Identify which cell holds the provided text, then report its (X, Y) central coordinate. 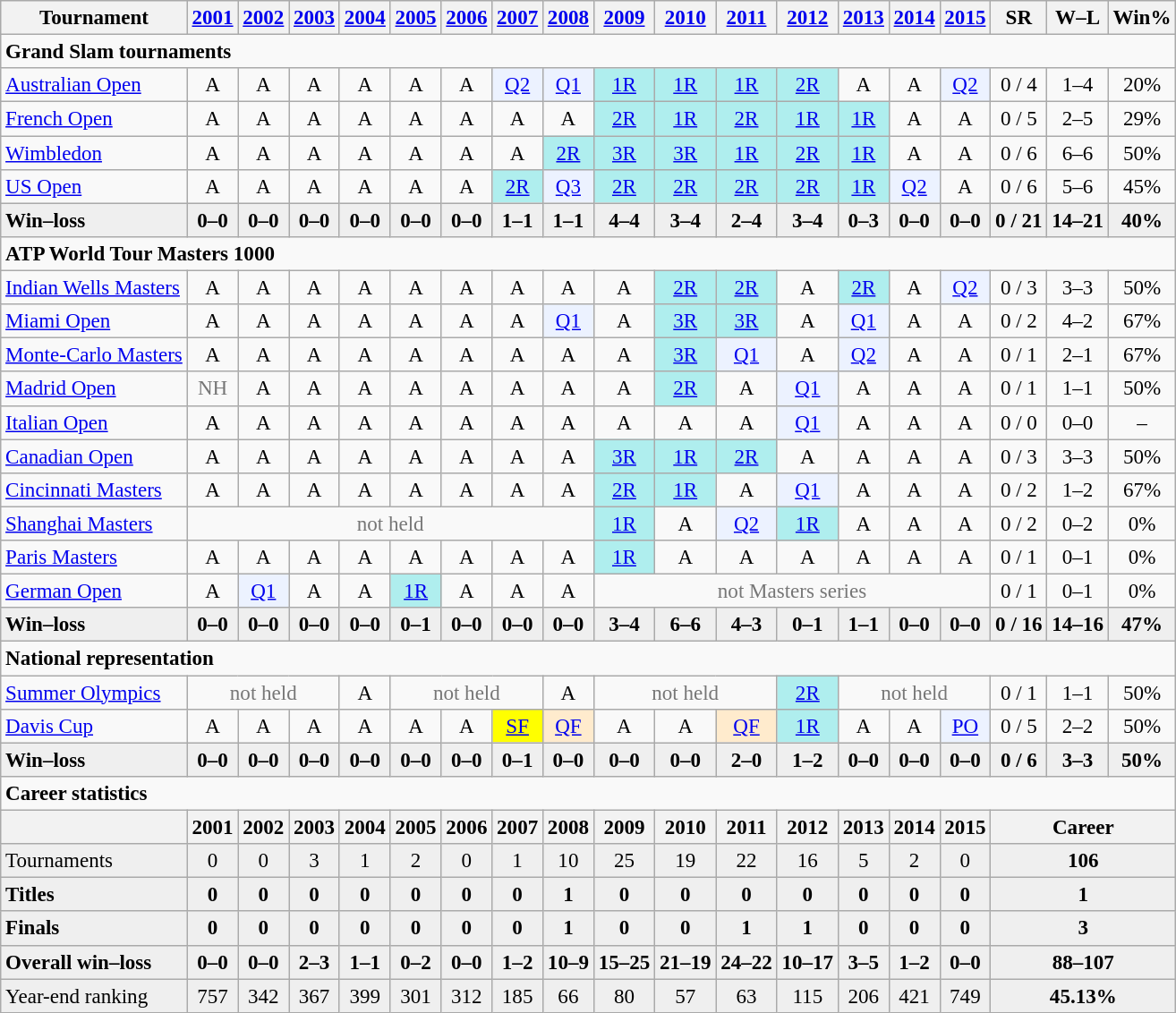
10–17 (807, 962)
367 (315, 996)
2–4 (746, 220)
Tournaments (94, 861)
5 (863, 861)
Career statistics (589, 794)
1–4 (1078, 85)
21–19 (686, 962)
Monte-Carlo Masters (94, 355)
66 (569, 996)
2–1 (1078, 355)
French Open (94, 119)
22 (746, 861)
4–3 (746, 625)
421 (915, 996)
45.13% (1083, 996)
SF (517, 727)
Summer Olympics (94, 693)
20% (1142, 85)
NH (213, 389)
Italian Open (94, 422)
Tournament (94, 18)
5–6 (1078, 187)
0 / 16 (1018, 625)
Q3 (569, 187)
45% (1142, 187)
Year-end ranking (94, 996)
German Open (94, 592)
Finals (94, 929)
Davis Cup (94, 727)
W–L (1078, 18)
Indian Wells Masters (94, 288)
57 (686, 996)
Overall win–loss (94, 962)
47% (1142, 625)
25 (624, 861)
ATP World Tour Masters 1000 (589, 254)
80 (624, 996)
106 (1083, 861)
24–22 (746, 962)
0 / 0 (1018, 422)
2–0 (746, 760)
Shanghai Masters (94, 524)
3–5 (863, 962)
399 (365, 996)
National representation (589, 659)
14–16 (1078, 625)
10–9 (569, 962)
Titles (94, 895)
Miami Open (94, 321)
Wimbledon (94, 153)
– (1142, 422)
185 (517, 996)
not Masters series (791, 592)
Grand Slam tournaments (589, 52)
206 (863, 996)
63 (746, 996)
88–107 (1083, 962)
Career (1083, 828)
0–3 (863, 220)
342 (263, 996)
Madrid Open (94, 389)
749 (965, 996)
312 (467, 996)
301 (415, 996)
4–4 (624, 220)
15–25 (624, 962)
16 (807, 861)
757 (213, 996)
115 (807, 996)
14–21 (1078, 220)
Paris Masters (94, 558)
PO (965, 727)
0 / 21 (1018, 220)
19 (686, 861)
29% (1142, 119)
40% (1142, 220)
4–2 (1078, 321)
0 / 4 (1018, 85)
2–5 (1078, 119)
Win% (1142, 18)
SR (1018, 18)
Cincinnati Masters (94, 490)
2–3 (315, 962)
Canadian Open (94, 456)
2–2 (1078, 727)
US Open (94, 187)
Australian Open (94, 85)
10 (569, 861)
